Find where the given text appears and provide that cell's center as [X, Y] coordinate. 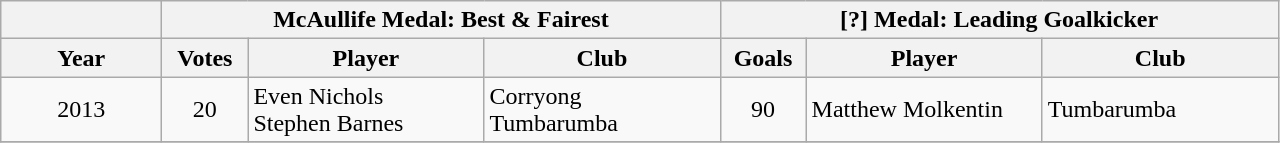
Goals [763, 58]
Even NicholsStephen Barnes [366, 110]
2013 [82, 110]
Votes [205, 58]
CorryongTumbarumba [602, 110]
20 [205, 110]
90 [763, 110]
McAullife Medal: Best & Fairest [441, 20]
Tumbarumba [1160, 110]
[?] Medal: Leading Goalkicker [999, 20]
Year [82, 58]
Matthew Molkentin [924, 110]
